Return [X, Y] of the center of cell containing provided text 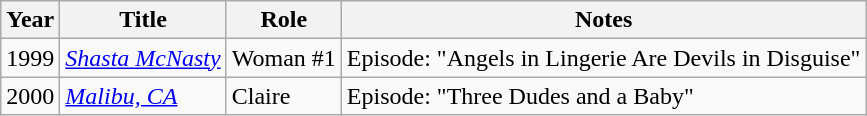
2000 [30, 96]
Claire [284, 96]
Title [143, 20]
Episode: "Angels in Lingerie Are Devils in Disguise" [604, 58]
Episode: "Three Dudes and a Baby" [604, 96]
Role [284, 20]
Shasta McNasty [143, 58]
Malibu, CA [143, 96]
Year [30, 20]
Woman #1 [284, 58]
1999 [30, 58]
Notes [604, 20]
